Determine the (x, y) coordinate at the center of the cell enclosing the given text.  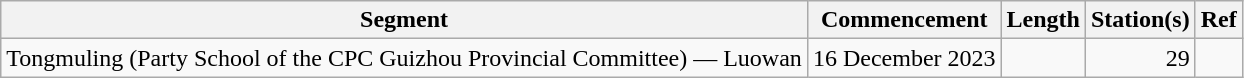
16 December 2023 (904, 58)
Commencement (904, 20)
Segment (404, 20)
Station(s) (1140, 20)
29 (1140, 58)
Length (1043, 20)
Ref (1218, 20)
Tongmuling (Party School of the CPC Guizhou Provincial Committee) — Luowan (404, 58)
